Provide the (X, Y) coordinate of the cell's center where the given text is located.  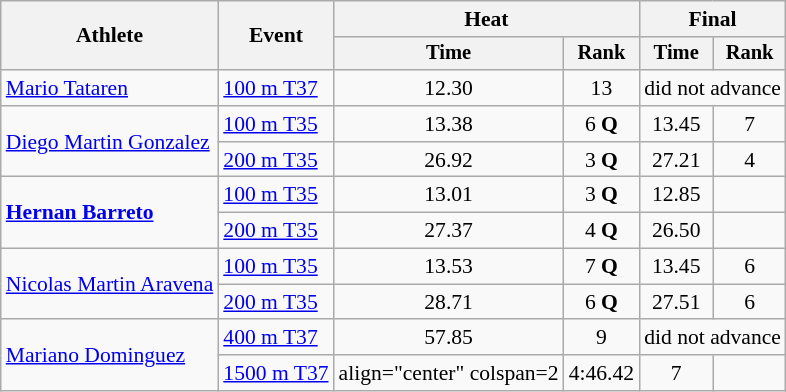
1500 m T37 (276, 373)
Final (712, 19)
26.50 (676, 231)
Nicolas Martin Aravena (110, 284)
100 m T37 (276, 88)
13.53 (449, 267)
4:46.42 (602, 373)
57.85 (449, 338)
27.21 (676, 160)
400 m T37 (276, 338)
12.30 (449, 88)
Diego Martin Gonzalez (110, 142)
Heat (487, 19)
4 (750, 160)
27.51 (676, 302)
4 Q (602, 231)
13.38 (449, 124)
7 Q (602, 267)
12.85 (676, 195)
27.37 (449, 231)
Event (276, 36)
Hernan Barreto (110, 212)
26.92 (449, 160)
9 (602, 338)
Athlete (110, 36)
align="center" colspan=2 (449, 373)
28.71 (449, 302)
13 (602, 88)
Mariano Dominguez (110, 356)
13.01 (449, 195)
Mario Tataren (110, 88)
